Output the [X, Y] coordinate of the center of the cell containing the given text.  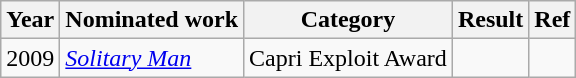
Result [490, 20]
Solitary Man [152, 58]
Year [30, 20]
2009 [30, 58]
Nominated work [152, 20]
Capri Exploit Award [348, 58]
Category [348, 20]
Ref [552, 20]
